Identify which cell holds the provided text, then report its [X, Y] central coordinate. 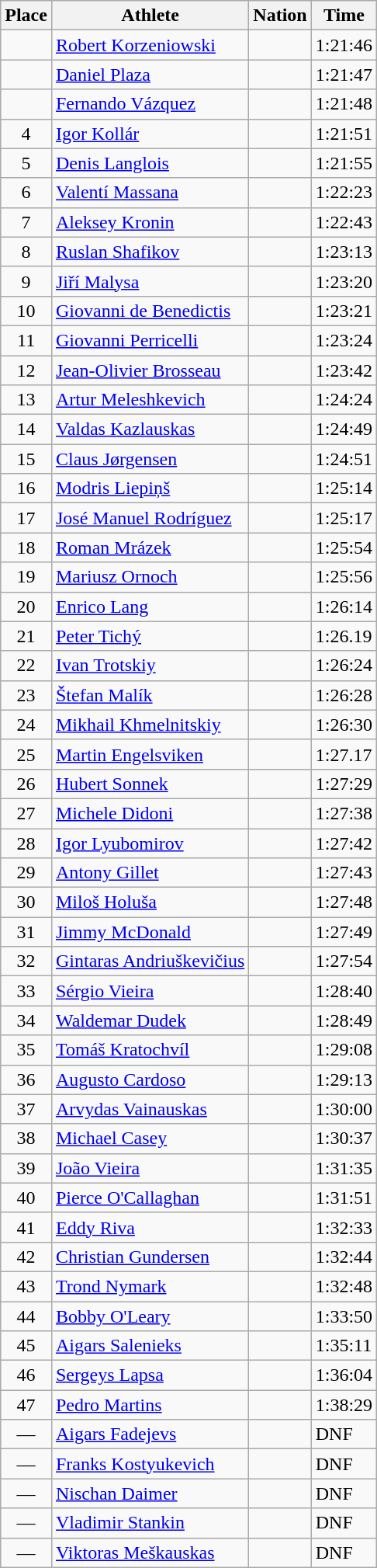
Artur Meleshkevich [150, 400]
36 [26, 1080]
1:24:24 [344, 400]
Michele Didoni [150, 813]
22 [26, 666]
1:27:49 [344, 932]
Robert Korzeniowski [150, 45]
15 [26, 459]
1:26:28 [344, 695]
26 [26, 784]
Peter Tichý [150, 636]
1:21:51 [344, 134]
6 [26, 193]
Mikhail Khmelnitskiy [150, 725]
45 [26, 1346]
Christian Gundersen [150, 1257]
Aleksey Kronin [150, 222]
Daniel Plaza [150, 75]
Miloš Holuša [150, 902]
Štefan Malík [150, 695]
Sergeys Lapsa [150, 1375]
Antony Gillet [150, 873]
João Vieira [150, 1168]
Giovanni Perricelli [150, 340]
1:21:46 [344, 45]
35 [26, 1050]
11 [26, 340]
1:24:49 [344, 429]
1:26:30 [344, 725]
José Manuel Rodríguez [150, 518]
Ivan Trotskiy [150, 666]
27 [26, 813]
1:27:43 [344, 873]
1:29:13 [344, 1080]
1:21:47 [344, 75]
1:25:14 [344, 488]
Modris Liepiņš [150, 488]
1:27:48 [344, 902]
14 [26, 429]
1:24:51 [344, 459]
1:29:08 [344, 1050]
Augusto Cardoso [150, 1080]
9 [26, 281]
Franks Kostyukevich [150, 1464]
24 [26, 725]
Jean-Olivier Brosseau [150, 370]
Fernando Vázquez [150, 104]
32 [26, 961]
Tomáš Kratochvíl [150, 1050]
19 [26, 577]
25 [26, 754]
1:21:55 [344, 163]
1:25:17 [344, 518]
1:26.19 [344, 636]
1:27:29 [344, 784]
28 [26, 843]
1:23:42 [344, 370]
40 [26, 1198]
1:32:48 [344, 1286]
1:28:40 [344, 991]
1:27:54 [344, 961]
Nischan Daimer [150, 1493]
1:27.17 [344, 754]
8 [26, 252]
39 [26, 1168]
1:22:23 [344, 193]
1:38:29 [344, 1405]
Eddy Riva [150, 1227]
17 [26, 518]
Valdas Kazlauskas [150, 429]
1:32:33 [344, 1227]
Trond Nymark [150, 1286]
1:23:24 [344, 340]
1:27:38 [344, 813]
46 [26, 1375]
Martin Engelsviken [150, 754]
23 [26, 695]
12 [26, 370]
Ruslan Shafikov [150, 252]
29 [26, 873]
1:32:44 [344, 1257]
16 [26, 488]
1:25:54 [344, 548]
Nation [280, 16]
1:21:48 [344, 104]
Denis Langlois [150, 163]
43 [26, 1286]
1:30:37 [344, 1139]
1:27:42 [344, 843]
Jimmy McDonald [150, 932]
21 [26, 636]
42 [26, 1257]
18 [26, 548]
41 [26, 1227]
7 [26, 222]
Waldemar Dudek [150, 1020]
Igor Lyubomirov [150, 843]
Aigars Salenieks [150, 1346]
20 [26, 607]
34 [26, 1020]
Aigars Fadejevs [150, 1434]
33 [26, 991]
13 [26, 400]
Place [26, 16]
38 [26, 1139]
1:23:13 [344, 252]
Gintaras Andriuškevičius [150, 961]
1:35:11 [344, 1346]
Pierce O'Callaghan [150, 1198]
1:31:51 [344, 1198]
1:26:14 [344, 607]
Valentí Massana [150, 193]
37 [26, 1109]
1:25:56 [344, 577]
Athlete [150, 16]
1:23:20 [344, 281]
Giovanni de Benedictis [150, 311]
Enrico Lang [150, 607]
30 [26, 902]
Vladimir Stankin [150, 1523]
Time [344, 16]
Sérgio Vieira [150, 991]
Roman Mrázek [150, 548]
1:30:00 [344, 1109]
Michael Casey [150, 1139]
44 [26, 1316]
1:33:50 [344, 1316]
1:28:49 [344, 1020]
Igor Kollár [150, 134]
10 [26, 311]
Hubert Sonnek [150, 784]
1:22:43 [344, 222]
Bobby O'Leary [150, 1316]
5 [26, 163]
1:36:04 [344, 1375]
Viktoras Meškauskas [150, 1552]
31 [26, 932]
47 [26, 1405]
1:23:21 [344, 311]
Arvydas Vainauskas [150, 1109]
1:26:24 [344, 666]
4 [26, 134]
1:31:35 [344, 1168]
Pedro Martins [150, 1405]
Mariusz Ornoch [150, 577]
Jiří Malysa [150, 281]
Claus Jørgensen [150, 459]
